For the text-containing cell, return its midpoint in (X, Y) coordinate format. 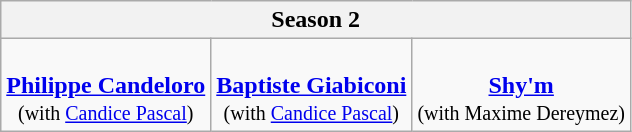
Shy'm(with Maxime Dereymez) (522, 85)
Philippe Candeloro(with Candice Pascal) (106, 85)
Baptiste Giabiconi(with Candice Pascal) (312, 85)
Season 2 (316, 20)
